Return the (X, Y) coordinate for the center point of the cell that contains the specified text.  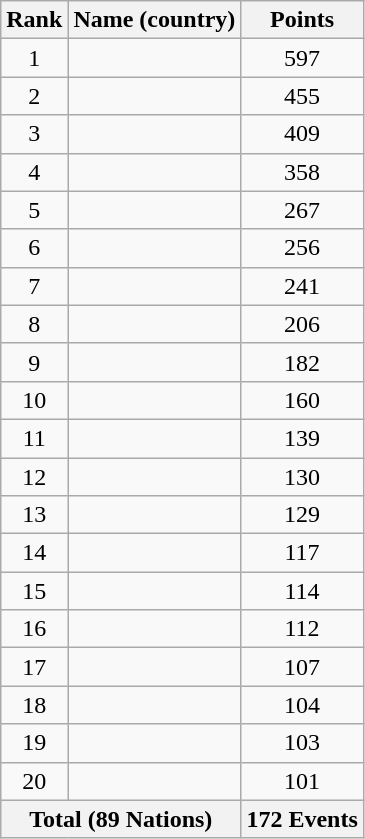
3 (34, 134)
112 (302, 629)
Rank (34, 20)
206 (302, 324)
1 (34, 58)
19 (34, 743)
409 (302, 134)
14 (34, 553)
8 (34, 324)
107 (302, 667)
597 (302, 58)
9 (34, 362)
10 (34, 400)
Name (country) (154, 20)
7 (34, 286)
172 Events (302, 819)
358 (302, 172)
160 (302, 400)
4 (34, 172)
117 (302, 553)
241 (302, 286)
455 (302, 96)
18 (34, 705)
5 (34, 210)
13 (34, 515)
130 (302, 477)
15 (34, 591)
267 (302, 210)
Points (302, 20)
2 (34, 96)
139 (302, 438)
104 (302, 705)
114 (302, 591)
6 (34, 248)
12 (34, 477)
Total (89 Nations) (121, 819)
11 (34, 438)
256 (302, 248)
16 (34, 629)
101 (302, 781)
20 (34, 781)
17 (34, 667)
129 (302, 515)
182 (302, 362)
103 (302, 743)
